Provide the [X, Y] coordinate of the cell's center where the given text is located.  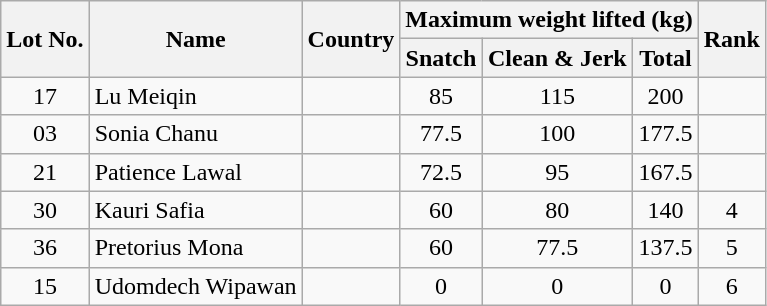
Pretorius Mona [196, 248]
80 [558, 210]
Udomdech Wipawan [196, 286]
17 [45, 96]
Sonia Chanu [196, 134]
4 [732, 210]
85 [441, 96]
21 [45, 172]
72.5 [441, 172]
95 [558, 172]
177.5 [666, 134]
6 [732, 286]
Snatch [441, 58]
30 [45, 210]
100 [558, 134]
115 [558, 96]
Patience Lawal [196, 172]
36 [45, 248]
140 [666, 210]
Kauri Safia [196, 210]
200 [666, 96]
Lot No. [45, 39]
Clean & Jerk [558, 58]
03 [45, 134]
15 [45, 286]
Maximum weight lifted (kg) [549, 20]
137.5 [666, 248]
Rank [732, 39]
5 [732, 248]
Lu Meiqin [196, 96]
Country [351, 39]
Name [196, 39]
167.5 [666, 172]
Total [666, 58]
